Find where the given text appears and provide that cell's center as (X, Y) coordinate. 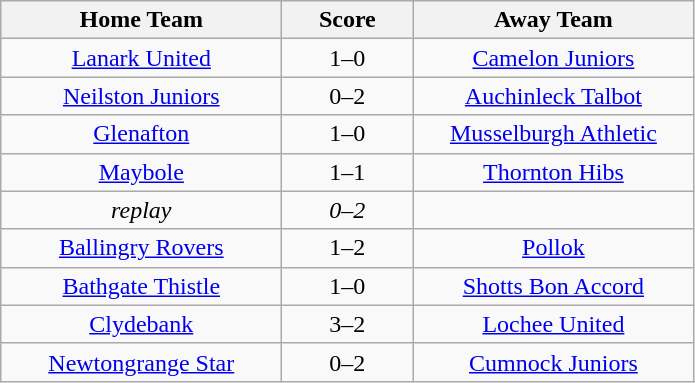
Bathgate Thistle (142, 286)
Lanark United (142, 58)
Thornton Hibs (554, 172)
Newtongrange Star (142, 362)
Away Team (554, 20)
Clydebank (142, 324)
Ballingry Rovers (142, 248)
1–1 (348, 172)
Musselburgh Athletic (554, 134)
Lochee United (554, 324)
Cumnock Juniors (554, 362)
Score (348, 20)
Camelon Juniors (554, 58)
Auchinleck Talbot (554, 96)
3–2 (348, 324)
Pollok (554, 248)
Maybole (142, 172)
Home Team (142, 20)
1–2 (348, 248)
Neilston Juniors (142, 96)
Glenafton (142, 134)
Shotts Bon Accord (554, 286)
replay (142, 210)
